Output the [X, Y] coordinate of the center of the cell containing the given text.  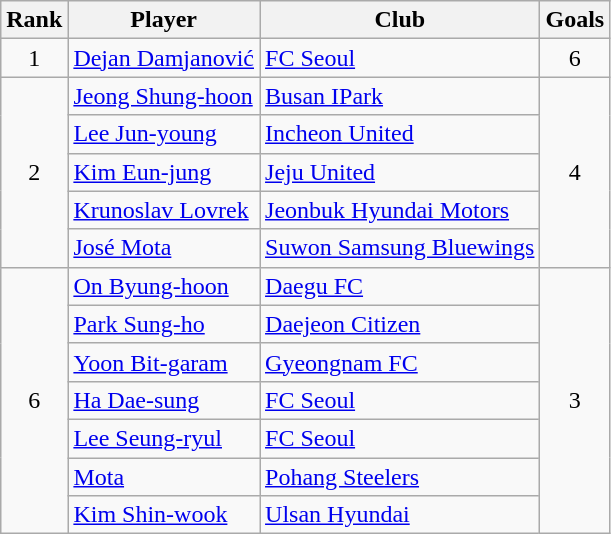
Player [164, 20]
Jeong Shung-hoon [164, 96]
Park Sung-ho [164, 324]
Goals [575, 20]
Busan IPark [400, 96]
Club [400, 20]
Incheon United [400, 134]
Pohang Steelers [400, 477]
Yoon Bit-garam [164, 362]
Daejeon Citizen [400, 324]
Krunoslav Lovrek [164, 210]
Kim Eun-jung [164, 172]
4 [575, 172]
Suwon Samsung Bluewings [400, 248]
Ha Dae-sung [164, 400]
Rank [34, 20]
Jeju United [400, 172]
Lee Seung-ryul [164, 438]
Gyeongnam FC [400, 362]
Kim Shin-wook [164, 515]
On Byung-hoon [164, 286]
Ulsan Hyundai [400, 515]
1 [34, 58]
2 [34, 172]
Lee Jun-young [164, 134]
Daegu FC [400, 286]
Mota [164, 477]
Dejan Damjanović [164, 58]
Jeonbuk Hyundai Motors [400, 210]
José Mota [164, 248]
3 [575, 400]
